Output the [x, y] coordinate of the center of the cell containing the given text.  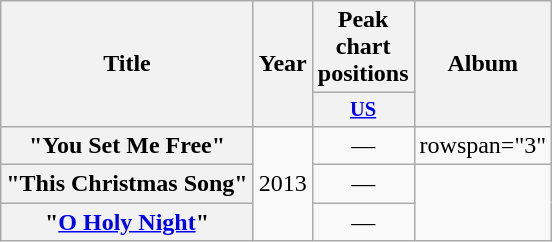
Album [483, 64]
"You Set Me Free" [127, 145]
"O Holy Night" [127, 222]
Year [282, 64]
US [363, 110]
Title [127, 64]
rowspan="3" [483, 145]
2013 [282, 183]
Peak chart positions [363, 47]
"This Christmas Song" [127, 184]
